Search for the cell housing the specified text and yield its (X, Y) center coordinate. 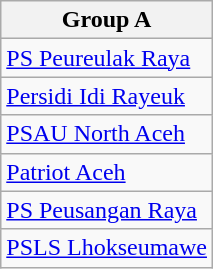
Group A (107, 20)
PSLS Lhokseumawe (107, 248)
Patriot Aceh (107, 172)
PSAU North Aceh (107, 134)
PS Peusangan Raya (107, 210)
Persidi Idi Rayeuk (107, 96)
PS Peureulak Raya (107, 58)
